Find where the given text appears and provide that cell's center as [x, y] coordinate. 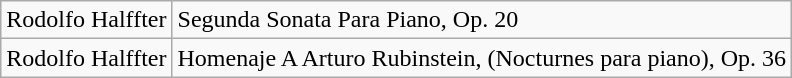
Homenaje A Arturo Rubinstein, (Nocturnes para piano), Op. 36 [482, 58]
Segunda Sonata Para Piano, Op. 20 [482, 20]
